Extract the [x, y] coordinate from the center of the cell holding the provided text.  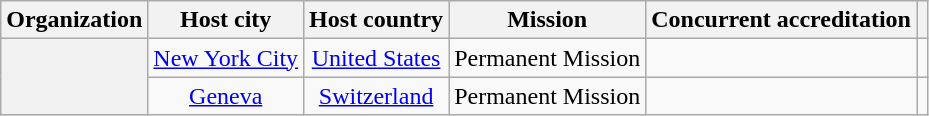
Host city [226, 20]
United States [376, 58]
New York City [226, 58]
Mission [548, 20]
Concurrent accreditation [782, 20]
Host country [376, 20]
Organization [74, 20]
Geneva [226, 96]
Switzerland [376, 96]
